Pinpoint the cell where the given text exists, returning its (X, Y) midpoint coordinate. 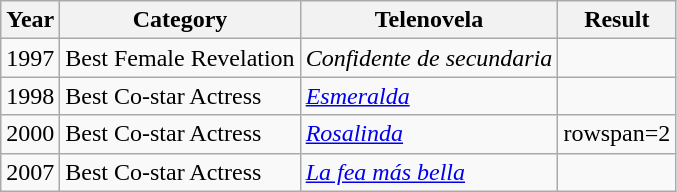
rowspan=2 (617, 134)
1998 (30, 96)
2000 (30, 134)
Telenovela (429, 20)
Best Female Revelation (180, 58)
Esmeralda (429, 96)
Category (180, 20)
Confidente de secundaria (429, 58)
La fea más bella (429, 172)
2007 (30, 172)
Rosalinda (429, 134)
Result (617, 20)
1997 (30, 58)
Year (30, 20)
